Return [x, y] of the center of cell containing provided text 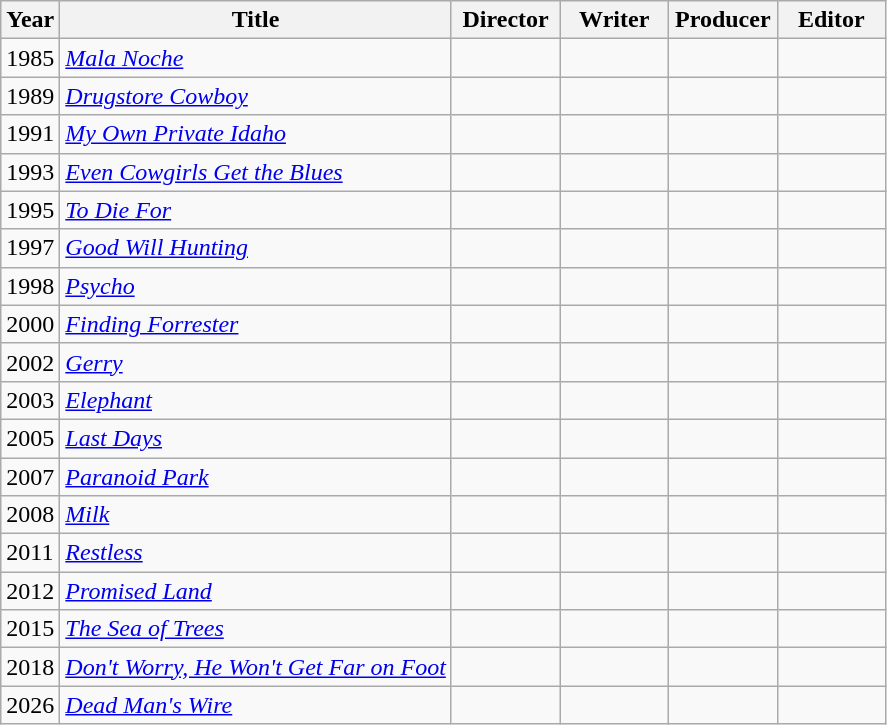
2000 [30, 324]
To Die For [256, 210]
Writer [614, 20]
Title [256, 20]
Finding Forrester [256, 324]
2011 [30, 553]
Milk [256, 515]
Producer [722, 20]
2002 [30, 362]
1991 [30, 134]
2008 [30, 515]
Gerry [256, 362]
Restless [256, 553]
Even Cowgirls Get the Blues [256, 172]
Editor [832, 20]
2007 [30, 477]
1985 [30, 58]
2015 [30, 629]
2018 [30, 667]
Don't Worry, He Won't Get Far on Foot [256, 667]
The Sea of Trees [256, 629]
1993 [30, 172]
Good Will Hunting [256, 248]
Mala Noche [256, 58]
Year [30, 20]
1997 [30, 248]
Dead Man's Wire [256, 705]
Psycho [256, 286]
Promised Land [256, 591]
Last Days [256, 438]
2003 [30, 400]
2012 [30, 591]
2026 [30, 705]
1989 [30, 96]
1998 [30, 286]
Paranoid Park [256, 477]
Elephant [256, 400]
Director [506, 20]
Drugstore Cowboy [256, 96]
1995 [30, 210]
2005 [30, 438]
My Own Private Idaho [256, 134]
